Detect which cell encompasses the target text, then output its (x, y) center coordinate. 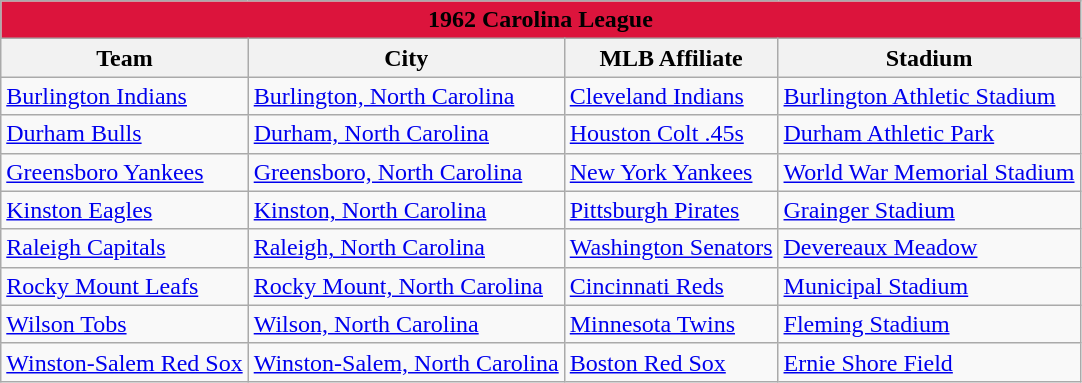
Kinston Eagles (124, 210)
1962 Carolina League (540, 20)
Burlington Athletic Stadium (929, 96)
Raleigh Capitals (124, 248)
Winston-Salem, North Carolina (406, 362)
Ernie Shore Field (929, 362)
Grainger Stadium (929, 210)
Washington Senators (671, 248)
Devereaux Meadow (929, 248)
Greensboro Yankees (124, 172)
Durham Bulls (124, 134)
Rocky Mount, North Carolina (406, 286)
Stadium (929, 58)
Pittsburgh Pirates (671, 210)
Wilson Tobs (124, 324)
Greensboro, North Carolina (406, 172)
Boston Red Sox (671, 362)
Burlington Indians (124, 96)
Burlington, North Carolina (406, 96)
Houston Colt .45s (671, 134)
Kinston, North Carolina (406, 210)
Minnesota Twins (671, 324)
Fleming Stadium (929, 324)
Durham Athletic Park (929, 134)
City (406, 58)
Wilson, North Carolina (406, 324)
Municipal Stadium (929, 286)
Team (124, 58)
Cincinnati Reds (671, 286)
MLB Affiliate (671, 58)
Durham, North Carolina (406, 134)
World War Memorial Stadium (929, 172)
Winston-Salem Red Sox (124, 362)
Raleigh, North Carolina (406, 248)
New York Yankees (671, 172)
Cleveland Indians (671, 96)
Rocky Mount Leafs (124, 286)
